Identify which cell holds the provided text, then report its (X, Y) central coordinate. 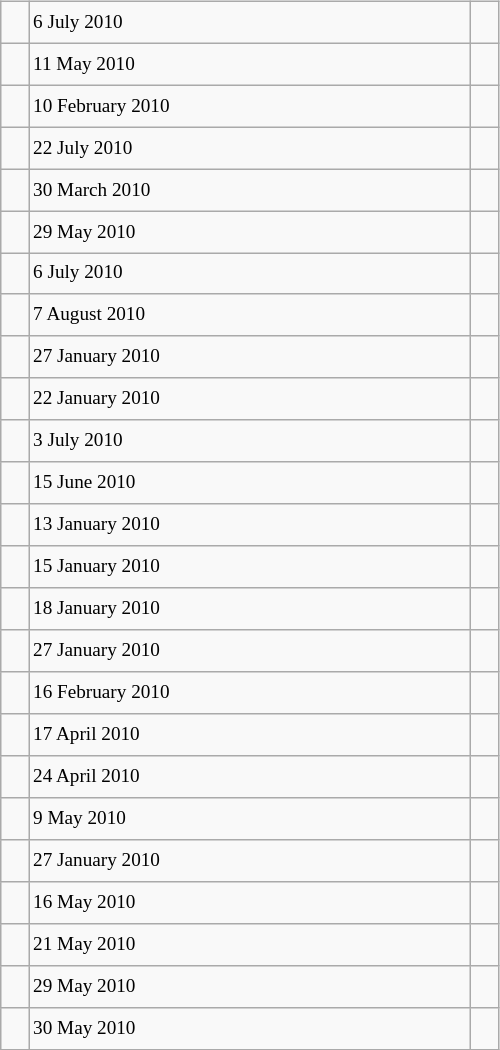
16 February 2010 (249, 693)
13 January 2010 (249, 525)
11 May 2010 (249, 64)
15 June 2010 (249, 483)
17 April 2010 (249, 735)
15 January 2010 (249, 567)
10 February 2010 (249, 106)
22 January 2010 (249, 399)
22 July 2010 (249, 148)
24 April 2010 (249, 777)
7 August 2010 (249, 315)
30 May 2010 (249, 1028)
21 May 2010 (249, 944)
16 May 2010 (249, 902)
3 July 2010 (249, 441)
30 March 2010 (249, 190)
18 January 2010 (249, 609)
9 May 2010 (249, 819)
